From the cell containing the given text, extract its center point as (x, y) coordinate. 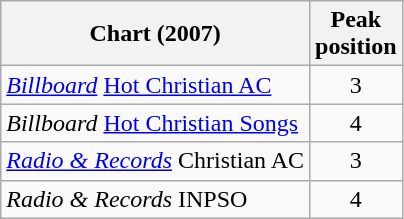
Chart (2007) (156, 34)
Peakposition (356, 34)
Billboard Hot Christian AC (156, 85)
Radio & Records Christian AC (156, 161)
Billboard Hot Christian Songs (156, 123)
Radio & Records INPSO (156, 199)
